Detect which cell encompasses the target text, then output its (x, y) center coordinate. 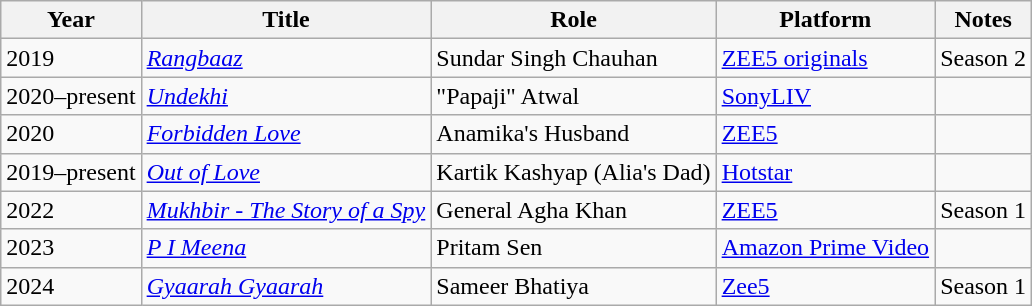
2019 (71, 58)
Pritam Sen (574, 248)
Out of Love (286, 172)
Hotstar (825, 172)
ZEE5 originals (825, 58)
Title (286, 20)
2023 (71, 248)
Sundar Singh Chauhan (574, 58)
Undekhi (286, 96)
Notes (984, 20)
Amazon Prime Video (825, 248)
2019–present (71, 172)
Anamika's Husband (574, 134)
Platform (825, 20)
2024 (71, 286)
Role (574, 20)
Year (71, 20)
Forbidden Love (286, 134)
Kartik Kashyap (Alia's Dad) (574, 172)
SonyLIV (825, 96)
Rangbaaz (286, 58)
2022 (71, 210)
Zee5 (825, 286)
2020–present (71, 96)
"Papaji" Atwal (574, 96)
P I Meena (286, 248)
Mukhbir - The Story of a Spy (286, 210)
Season 2 (984, 58)
General Agha Khan (574, 210)
Sameer Bhatiya (574, 286)
Gyaarah Gyaarah (286, 286)
2020 (71, 134)
